Extract the [X, Y] coordinate from the center of the cell holding the provided text.  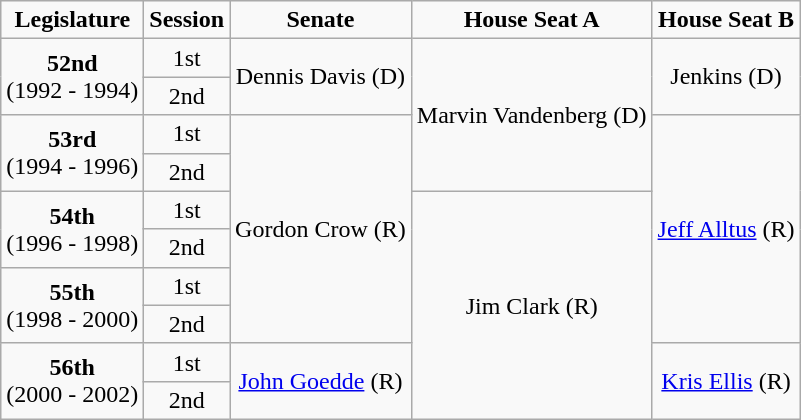
Session [187, 20]
56th (2000 - 2002) [72, 381]
55th (1998 - 2000) [72, 305]
Jim Clark (R) [532, 305]
House Seat A [532, 20]
House Seat B [726, 20]
Senate [321, 20]
Gordon Crow (R) [321, 229]
John Goedde (R) [321, 381]
Jenkins (D) [726, 77]
Kris Ellis (R) [726, 381]
Jeff Alltus (R) [726, 229]
Legislature [72, 20]
52nd (1992 - 1994) [72, 77]
54th (1996 - 1998) [72, 229]
53rd (1994 - 1996) [72, 153]
Marvin Vandenberg (D) [532, 115]
Dennis Davis (D) [321, 77]
